Return the (X, Y) coordinate for the center point of the cell that contains the specified text.  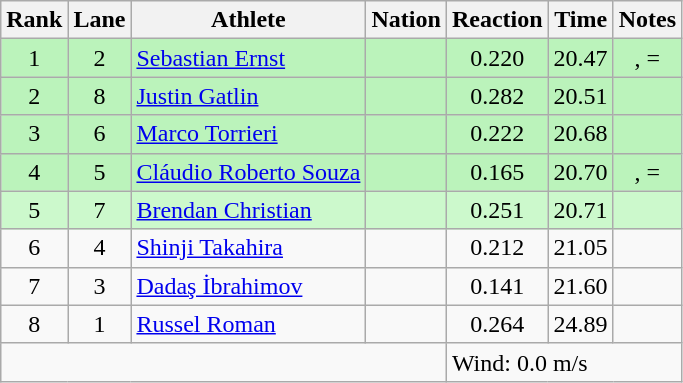
Sebastian Ernst (248, 58)
0.282 (497, 96)
Dadaş İbrahimov (248, 286)
0.212 (497, 248)
Lane (100, 20)
20.51 (580, 96)
Shinji Takahira (248, 248)
21.60 (580, 286)
24.89 (580, 324)
Marco Torrieri (248, 134)
20.71 (580, 210)
Notes (647, 20)
Nation (406, 20)
Justin Gatlin (248, 96)
0.220 (497, 58)
Athlete (248, 20)
0.251 (497, 210)
21.05 (580, 248)
20.47 (580, 58)
0.141 (497, 286)
Time (580, 20)
20.70 (580, 172)
20.68 (580, 134)
Cláudio Roberto Souza (248, 172)
Russel Roman (248, 324)
0.165 (497, 172)
0.264 (497, 324)
Brendan Christian (248, 210)
0.222 (497, 134)
Wind: 0.0 m/s (564, 362)
Reaction (497, 20)
Rank (34, 20)
